Determine the (X, Y) coordinate at the center of the cell enclosing the given text.  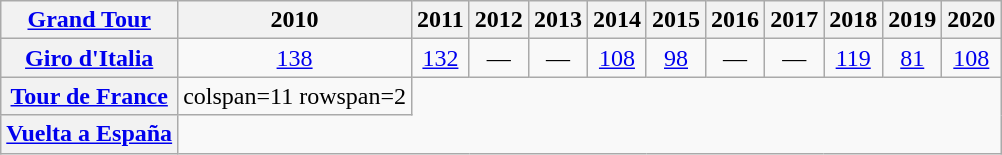
Grand Tour (90, 20)
2020 (972, 20)
Vuelta a España (90, 134)
2016 (736, 20)
2010 (295, 20)
138 (295, 58)
81 (912, 58)
132 (441, 58)
2019 (912, 20)
2018 (854, 20)
2011 (441, 20)
2015 (676, 20)
2012 (498, 20)
2013 (558, 20)
2014 (616, 20)
Tour de France (90, 96)
2017 (794, 20)
Giro d'Italia (90, 58)
98 (676, 58)
119 (854, 58)
colspan=11 rowspan=2 (295, 96)
